Extract the [x, y] coordinate from the center of the cell holding the provided text.  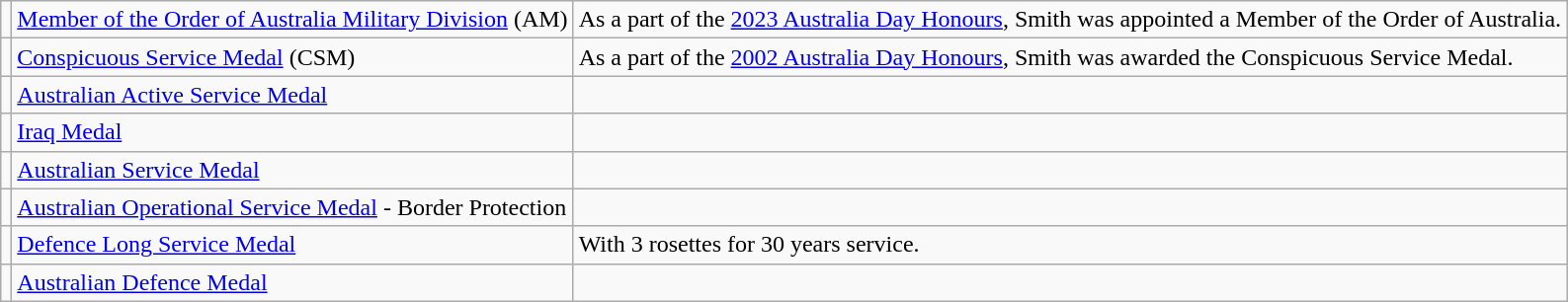
Defence Long Service Medal [292, 245]
Iraq Medal [292, 132]
Australian Defence Medal [292, 282]
Member of the Order of Australia Military Division (AM) [292, 20]
With 3 rosettes for 30 years service. [1070, 245]
Australian Active Service Medal [292, 95]
Australian Service Medal [292, 170]
Australian Operational Service Medal - Border Protection [292, 207]
As a part of the 2023 Australia Day Honours, Smith was appointed a Member of the Order of Australia. [1070, 20]
Conspicuous Service Medal (CSM) [292, 57]
As a part of the 2002 Australia Day Honours, Smith was awarded the Conspicuous Service Medal. [1070, 57]
